Detect which cell encompasses the target text, then output its (X, Y) center coordinate. 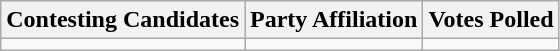
Contesting Candidates (123, 20)
Votes Polled (491, 20)
Party Affiliation (334, 20)
